Identify which cell holds the provided text, then report its [X, Y] central coordinate. 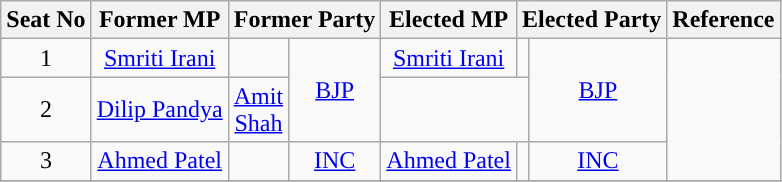
3 [46, 161]
Former MP [160, 20]
1 [46, 58]
2 [46, 110]
Amit Shah [258, 110]
Dilip Pandya [160, 110]
Reference [724, 20]
Elected MP [449, 20]
Elected Party [591, 20]
Seat No [46, 20]
Former Party [304, 20]
